Return (X, Y) of the center of cell containing provided text 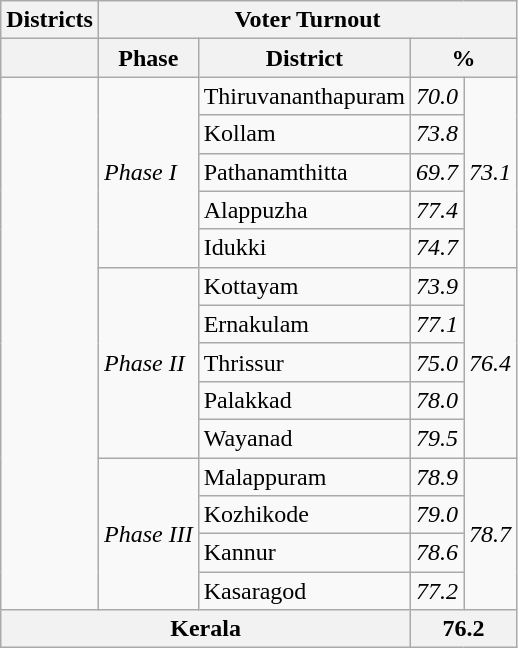
District (304, 58)
Thiruvananthapuram (304, 96)
Kozhikode (304, 515)
76.4 (490, 362)
Wayanad (304, 438)
Palakkad (304, 400)
78.0 (436, 400)
Voter Turnout (307, 20)
77.1 (436, 324)
Phase I (148, 172)
Ernakulam (304, 324)
78.7 (490, 534)
Phase II (148, 362)
78.6 (436, 553)
Malappuram (304, 477)
Idukki (304, 248)
Phase (148, 58)
75.0 (436, 362)
Kerala (206, 629)
73.9 (436, 286)
Phase III (148, 534)
Kottayam (304, 286)
73.8 (436, 134)
Kollam (304, 134)
69.7 (436, 172)
79.5 (436, 438)
76.2 (463, 629)
Kasaragod (304, 591)
78.9 (436, 477)
Alappuzha (304, 210)
74.7 (436, 248)
Pathanamthitta (304, 172)
% (463, 58)
79.0 (436, 515)
Districts (50, 20)
77.4 (436, 210)
Kannur (304, 553)
Thrissur (304, 362)
73.1 (490, 172)
77.2 (436, 591)
70.0 (436, 96)
